Return the (x, y) coordinate for the center point of the cell that contains the specified text.  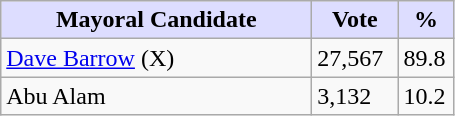
Abu Alam (156, 96)
10.2 (426, 96)
Dave Barrow (X) (156, 58)
% (426, 20)
3,132 (355, 96)
Mayoral Candidate (156, 20)
89.8 (426, 58)
27,567 (355, 58)
Vote (355, 20)
